Return the [x, y] coordinate for the center point of the cell that contains the specified text.  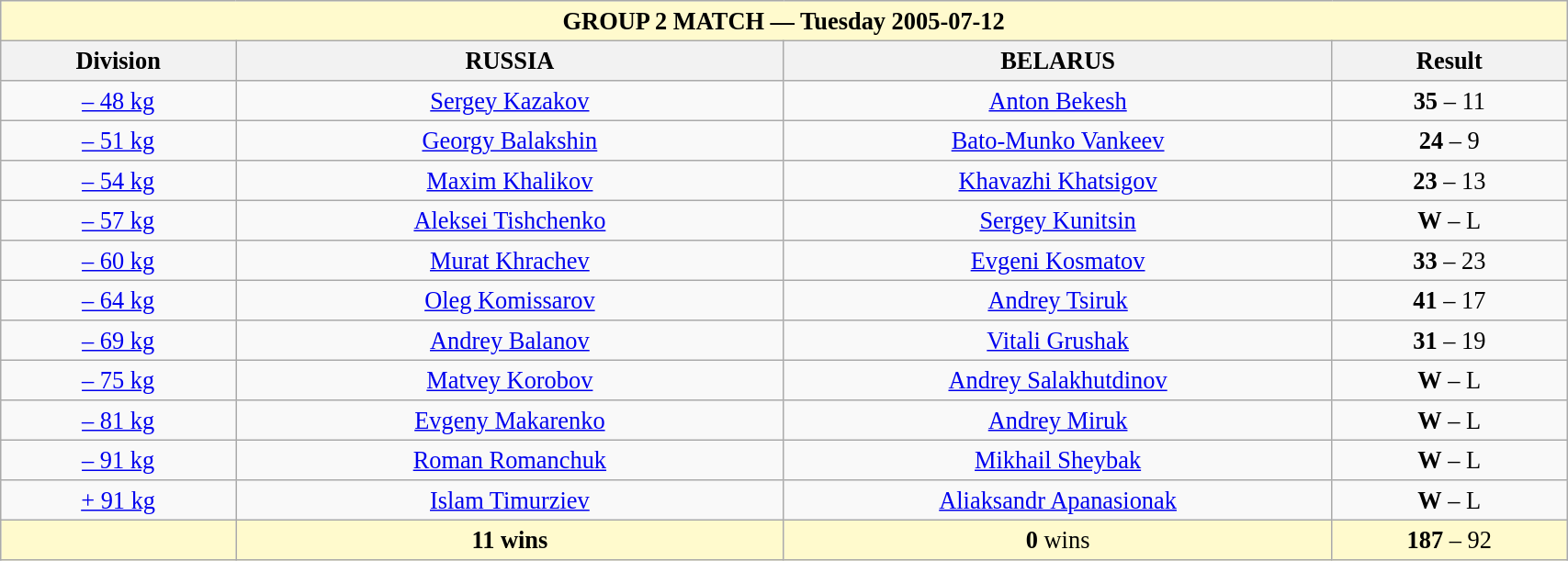
– 75 kg [118, 380]
Sergey Kazakov [511, 100]
– 64 kg [118, 300]
Oleg Komissarov [511, 300]
Khavazhi Khatsigov [1058, 181]
– 54 kg [118, 181]
+ 91 kg [118, 500]
11 wins [511, 540]
Islam Timurziev [511, 500]
Evgeni Kosmatov [1058, 261]
– 57 kg [118, 220]
33 – 23 [1450, 261]
Andrey Salakhutdinov [1058, 380]
– 51 kg [118, 140]
Georgy Balakshin [511, 140]
GROUP 2 MATCH — Tuesday 2005-07-12 [784, 20]
Murat Khrachev [511, 261]
Sergey Kunitsin [1058, 220]
Andrey Miruk [1058, 421]
Mikhail Sheybak [1058, 460]
41 – 17 [1450, 300]
Andrey Tsiruk [1058, 300]
31 – 19 [1450, 341]
Aliaksandr Apanasionak [1058, 500]
Bato-Munko Vankeev [1058, 140]
0 wins [1058, 540]
– 69 kg [118, 341]
Andrey Balanov [511, 341]
– 81 kg [118, 421]
24 – 9 [1450, 140]
BELARUS [1058, 61]
Anton Bekesh [1058, 100]
Result [1450, 61]
Vitali Grushak [1058, 341]
23 – 13 [1450, 181]
Division [118, 61]
Roman Romanchuk [511, 460]
35 – 11 [1450, 100]
Matvey Korobov [511, 380]
187 – 92 [1450, 540]
– 60 kg [118, 261]
Evgeny Makarenko [511, 421]
– 48 kg [118, 100]
Maxim Khalikov [511, 181]
Aleksei Tishchenko [511, 220]
RUSSIA [511, 61]
– 91 kg [118, 460]
